Determine the (X, Y) coordinate at the center of the cell enclosing the given text.  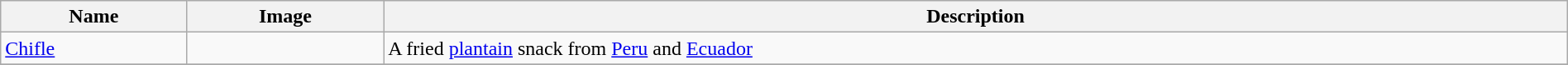
Image (285, 17)
Description (976, 17)
Chifle (94, 48)
A fried plantain snack from Peru and Ecuador (976, 48)
Name (94, 17)
